Detect which cell encompasses the target text, then output its [x, y] center coordinate. 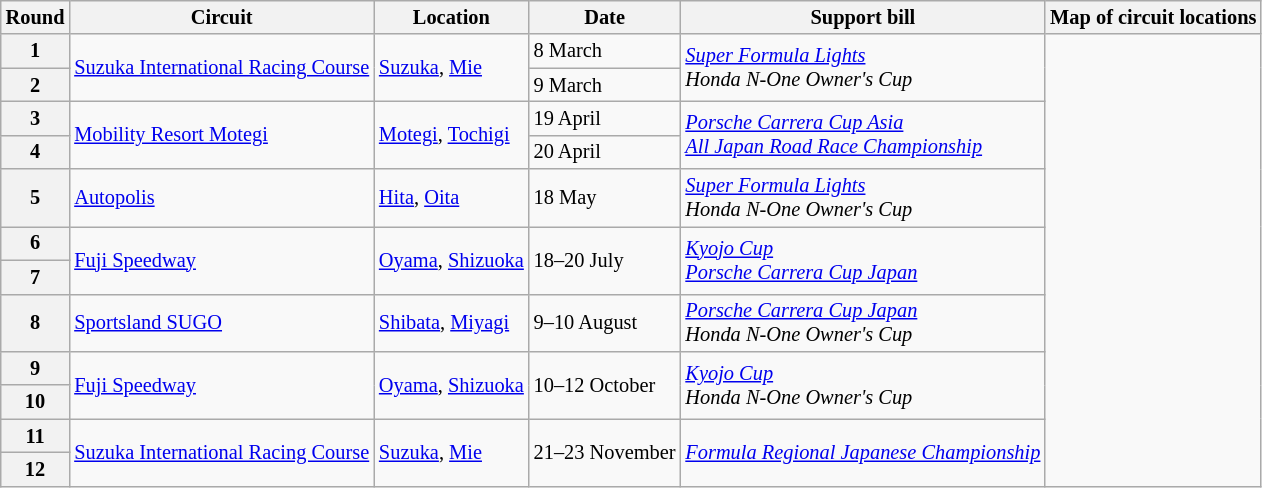
Hita, Oita [452, 198]
8 March [605, 51]
Date [605, 17]
Autopolis [222, 198]
Circuit [222, 17]
Support bill [862, 17]
2 [36, 85]
3 [36, 118]
20 April [605, 152]
6 [36, 243]
9 [36, 368]
18–20 July [605, 260]
8 [36, 323]
Formula Regional Japanese Championship [862, 452]
21–23 November [605, 452]
Porsche Carrera Cup JapanHonda N-One Owner's Cup [862, 323]
Shibata, Miyagi [452, 323]
1 [36, 51]
Map of circuit locations [1153, 17]
5 [36, 198]
10–12 October [605, 384]
4 [36, 152]
7 [36, 277]
Motegi, Tochigi [452, 134]
Location [452, 17]
18 May [605, 198]
10 [36, 402]
Round [36, 17]
11 [36, 436]
12 [36, 469]
9 March [605, 85]
Kyojo CupPorsche Carrera Cup Japan [862, 260]
Mobility Resort Motegi [222, 134]
19 April [605, 118]
Porsche Carrera Cup AsiaAll Japan Road Race Championship [862, 134]
Sportsland SUGO [222, 323]
9–10 August [605, 323]
Kyojo CupHonda N-One Owner's Cup [862, 384]
